Pinpoint the cell where the given text exists, returning its [x, y] midpoint coordinate. 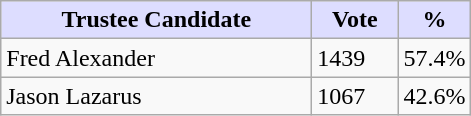
% [434, 20]
Vote [355, 20]
1439 [355, 58]
Trustee Candidate [156, 20]
Jason Lazarus [156, 96]
42.6% [434, 96]
Fred Alexander [156, 58]
1067 [355, 96]
57.4% [434, 58]
